Extract the (X, Y) coordinate from the center of the cell holding the provided text.  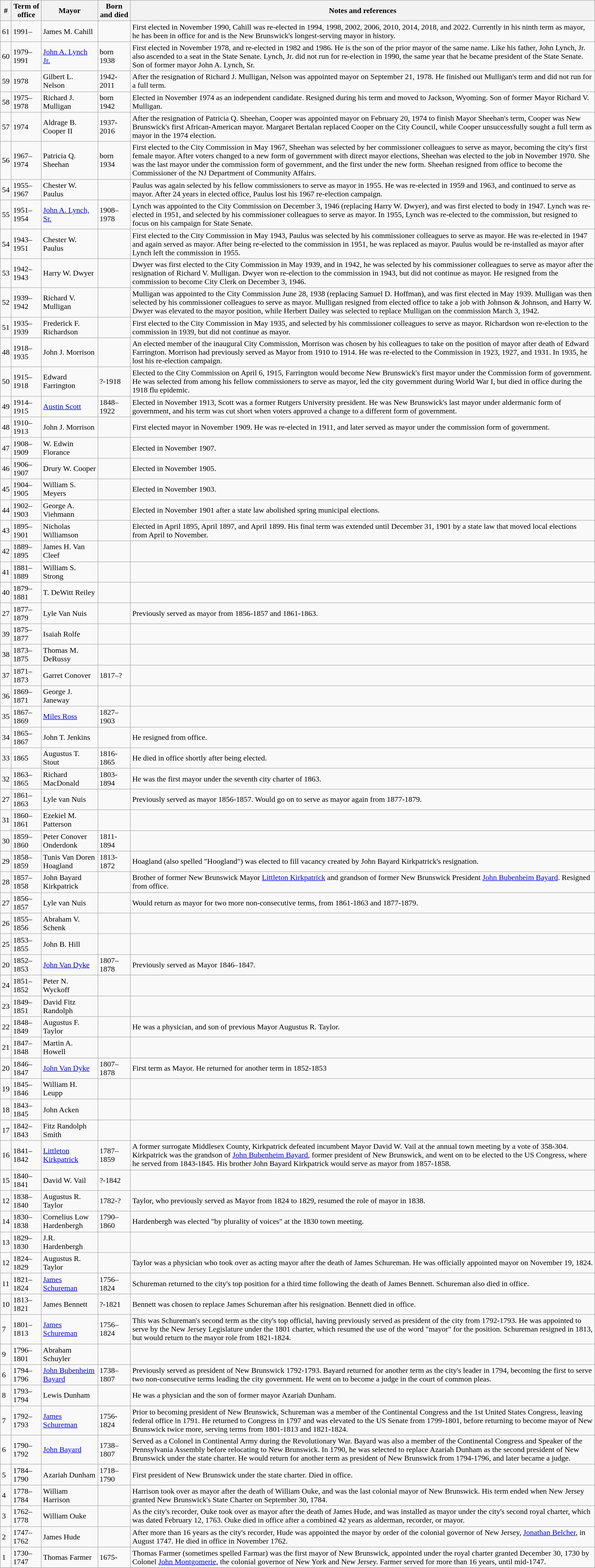
34 (6, 737)
1794–1796 (26, 1375)
Mayor (70, 11)
1796–1801 (26, 1354)
55 (6, 215)
1817–? (114, 675)
1865–1867 (26, 737)
60 (6, 56)
1879–1881 (26, 592)
13 (6, 1242)
45 (6, 489)
1943–1951 (26, 244)
1782-? (114, 1201)
1910–1913 (26, 427)
1871–1873 (26, 675)
Edward Farrington (70, 382)
Term of office (26, 11)
William Harrison (70, 1496)
28 (6, 882)
Thomas Farmer (70, 1557)
1829–1830 (26, 1242)
Austin Scott (70, 407)
32 (6, 779)
1848–1849 (26, 1027)
1881–1889 (26, 572)
1816-1865 (114, 758)
John Acken (70, 1110)
1813-1872 (114, 861)
61 (6, 31)
1803-1894 (114, 779)
Elected in November 1901 after a state law abolished spring municipal elections. (363, 510)
Elected in November 1903. (363, 489)
1942-2011 (114, 81)
23 (6, 1006)
24 (6, 985)
1908–1909 (26, 448)
James H. Van Cleef (70, 551)
First term as Mayor. He returned for another term in 1852-1853 (363, 1068)
Tunis Van Doren Hoagland (70, 861)
?-1842 (114, 1180)
William Ouke (70, 1516)
Lewis Dunham (70, 1396)
1915–1918 (26, 382)
born 1938 (114, 56)
William H. Leupp (70, 1089)
17 (6, 1130)
1856–1857 (26, 903)
1813–1821 (26, 1304)
16 (6, 1155)
1937-2016 (114, 127)
1895–1901 (26, 531)
1675- (114, 1557)
1792–1793 (26, 1421)
Aldrage B. Cooper II (70, 127)
1859–1860 (26, 841)
?-1821 (114, 1304)
Nicholas Williamson (70, 531)
1857–1858 (26, 882)
1849–1851 (26, 1006)
1863–1865 (26, 779)
He was a physician, and son of previous Mayor Augustus R. Taylor. (363, 1027)
49 (6, 407)
1778–1784 (26, 1496)
18 (6, 1110)
2 (6, 1537)
1801–1813 (26, 1329)
William S. Strong (70, 572)
1978 (26, 81)
8 (6, 1396)
1908–1978 (114, 215)
John Bayard Kirkpatrick (70, 882)
Abraham V. Schenk (70, 924)
Previously served as mayor from 1856-1857 and 1861-1863. (363, 613)
1979–1991 (26, 56)
1730–1747 (26, 1557)
40 (6, 592)
1824–1829 (26, 1263)
Drury W. Cooper (70, 468)
50 (6, 382)
George J. Janeway (70, 696)
1991– (26, 31)
1902–1903 (26, 510)
25 (6, 944)
3 (6, 1516)
born 1934 (114, 160)
John Bubenheim Bayard (70, 1375)
Fitz Randolph Smith (70, 1130)
# (6, 11)
1853–1855 (26, 944)
Previously served as mayor 1856-1857. Would go on to serve as mayor again from 1877-1879. (363, 800)
51 (6, 327)
He resigned from office. (363, 737)
1845–1846 (26, 1089)
14 (6, 1222)
Notes and references (363, 11)
53 (6, 273)
5 (6, 1475)
born 1942 (114, 102)
Lyle Van Nuis (70, 613)
Bennett was chosen to replace James Schureman after his resignation. Bennett died in office. (363, 1304)
1 (6, 1557)
He was the first mayor under the seventh city charter of 1863. (363, 779)
52 (6, 302)
42 (6, 551)
56 (6, 160)
1974 (26, 127)
1842–1843 (26, 1130)
19 (6, 1089)
James Bennett (70, 1304)
1951–1954 (26, 215)
1790–1792 (26, 1450)
57 (6, 127)
T. DeWitt Reiley (70, 592)
10 (6, 1304)
1906–1907 (26, 468)
David Fitz Randolph (70, 1006)
Richard V. Mulligan (70, 302)
Ezekiel M. Patterson (70, 820)
43 (6, 531)
Gilbert L. Nelson (70, 81)
Harry W. Dwyer (70, 273)
47 (6, 448)
1838–1840 (26, 1201)
1762–1778 (26, 1516)
Would return as mayor for two more non-consecutive terms, from 1861-1863 and 1877-1879. (363, 903)
1975–1978 (26, 102)
29 (6, 861)
Isaiah Rolfe (70, 634)
John A. Lynch Jr. (70, 56)
38 (6, 655)
J.R. Hardenbergh (70, 1242)
He died in office shortly after being elected. (363, 758)
31 (6, 820)
36 (6, 696)
1935–1939 (26, 327)
James Hude (70, 1537)
Abraham Schuyler (70, 1354)
Born and died (114, 11)
1955–1967 (26, 189)
Azariah Dunham (70, 1475)
1840–1841 (26, 1180)
1790–1860 (114, 1222)
1889–1895 (26, 551)
33 (6, 758)
1904–1905 (26, 489)
1718–1790 (114, 1475)
Hoagland (also spelled "Hoogland") was elected to fill vacancy created by John Bayard Kirkpatrick's resignation. (363, 861)
1847–1848 (26, 1047)
1855–1856 (26, 924)
15 (6, 1180)
11 (6, 1283)
30 (6, 841)
1858–1859 (26, 861)
1918–1935 (26, 352)
Schureman returned to the city's top position for a third time following the death of James Bennett. Schureman also died in office. (363, 1283)
Garret Conover (70, 675)
1865 (26, 758)
44 (6, 510)
1747–1762 (26, 1537)
41 (6, 572)
Elected in November 1905. (363, 468)
Patricia Q. Sheehan (70, 160)
Previously served as Mayor 1846–1847. (363, 965)
John B. Hill (70, 944)
26 (6, 924)
21 (6, 1047)
1756-1824 (114, 1421)
Hardenbergh was elected "by plurality of voices" at the 1830 town meeting. (363, 1222)
Thomas M. DeRussy (70, 655)
1811-1894 (114, 841)
9 (6, 1354)
1860–1861 (26, 820)
1846–1847 (26, 1068)
46 (6, 468)
1851–1852 (26, 985)
First president of New Brunswick under the state charter. Died in office. (363, 1475)
1914–1915 (26, 407)
1877–1879 (26, 613)
Richard J. Mulligan (70, 102)
1867–1869 (26, 717)
1843–1845 (26, 1110)
Frederick F. Richardson (70, 327)
Miles Ross (70, 717)
35 (6, 717)
58 (6, 102)
1875–1877 (26, 634)
1830–1838 (26, 1222)
W. Edwin Florance (70, 448)
39 (6, 634)
Elected in November 1907. (363, 448)
He was a physician and the son of former mayor Azariah Dunham. (363, 1396)
?-1918 (114, 382)
1869–1871 (26, 696)
Peter N. Wyckoff (70, 985)
1861–1863 (26, 800)
1827–1903 (114, 717)
Cornelius Low Hardenbergh (70, 1222)
1967–1974 (26, 160)
John Bayard (70, 1450)
1873–1875 (26, 655)
James M. Cahill (70, 31)
37 (6, 675)
1787–1859 (114, 1155)
David W. Vail (70, 1180)
1784–1790 (26, 1475)
59 (6, 81)
1841–1842 (26, 1155)
1848–1922 (114, 407)
1821–1824 (26, 1283)
Peter Conover Onderdonk (70, 841)
Taylor was a physician who took over as acting mayor after the death of James Schureman. He was officially appointed mayor on November 19, 1824. (363, 1263)
Augustus F. Taylor (70, 1027)
Littleton Kirkpatrick (70, 1155)
1939–1942 (26, 302)
22 (6, 1027)
John A. Lynch, Sr. (70, 215)
4 (6, 1496)
First elected mayor in November 1909. He was re-elected in 1911, and later served as mayor under the commission form of government. (363, 427)
William S. Meyers (70, 489)
1852–1853 (26, 965)
Martin A. Howell (70, 1047)
Richard MacDonald (70, 779)
Taylor, who previously served as Mayor from 1824 to 1829, resumed the role of mayor in 1838. (363, 1201)
John T. Jenkins (70, 737)
George A. Viehmann (70, 510)
Augustus T. Stout (70, 758)
1793–1794 (26, 1396)
1942–1943 (26, 273)
